Scan for the cell matching the given text and deliver its (X, Y) coordinate at center. 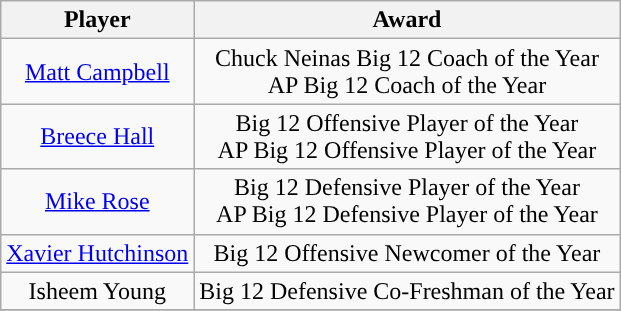
Player (98, 20)
Breece Hall (98, 136)
Mike Rose (98, 202)
Xavier Hutchinson (98, 253)
Big 12 Offensive Player of the YearAP Big 12 Offensive Player of the Year (407, 136)
Award (407, 20)
Big 12 Defensive Player of the YearAP Big 12 Defensive Player of the Year (407, 202)
Big 12 Defensive Co-Freshman of the Year (407, 291)
Matt Campbell (98, 72)
Big 12 Offensive Newcomer of the Year (407, 253)
Chuck Neinas Big 12 Coach of the Year AP Big 12 Coach of the Year (407, 72)
Isheem Young (98, 291)
